From the cell containing the given text, extract its center point as [x, y] coordinate. 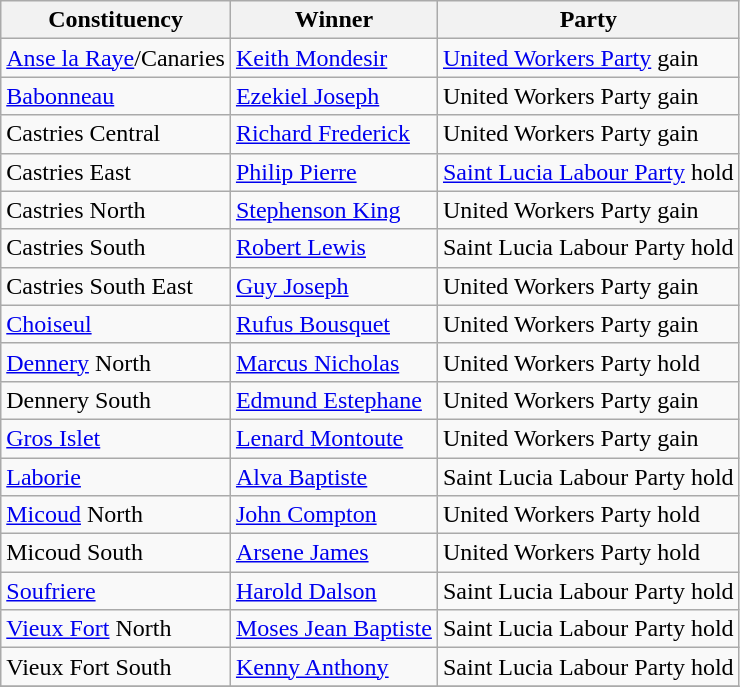
Rufus Bousquet [334, 324]
Keith Mondesir [334, 58]
Harold Dalson [334, 591]
Moses Jean Baptiste [334, 629]
Choiseul [116, 324]
Laborie [116, 477]
John Compton [334, 515]
Richard Frederick [334, 134]
Party [588, 20]
Winner [334, 20]
Philip Pierre [334, 172]
Castries South East [116, 286]
Kenny Anthony [334, 667]
Gros Islet [116, 438]
Vieux Fort North [116, 629]
Constituency [116, 20]
Babonneau [116, 96]
Robert Lewis [334, 248]
Anse la Raye/Canaries [116, 58]
Dennery South [116, 400]
Vieux Fort South [116, 667]
Dennery North [116, 362]
Castries South [116, 248]
Castries North [116, 210]
Ezekiel Joseph [334, 96]
Micoud South [116, 553]
Guy Joseph [334, 286]
Edmund Estephane [334, 400]
Stephenson King [334, 210]
Arsene James [334, 553]
Micoud North [116, 515]
Alva Baptiste [334, 477]
Castries East [116, 172]
Marcus Nicholas [334, 362]
Lenard Montoute [334, 438]
Soufriere [116, 591]
Castries Central [116, 134]
